Extract the (x, y) coordinate from the center of the cell holding the provided text.  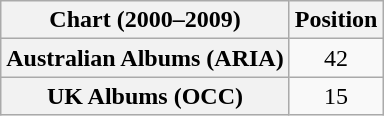
Position (336, 20)
Chart (2000–2009) (145, 20)
Australian Albums (ARIA) (145, 58)
15 (336, 96)
42 (336, 58)
UK Albums (OCC) (145, 96)
